Scan for the cell matching the given text and deliver its (X, Y) coordinate at center. 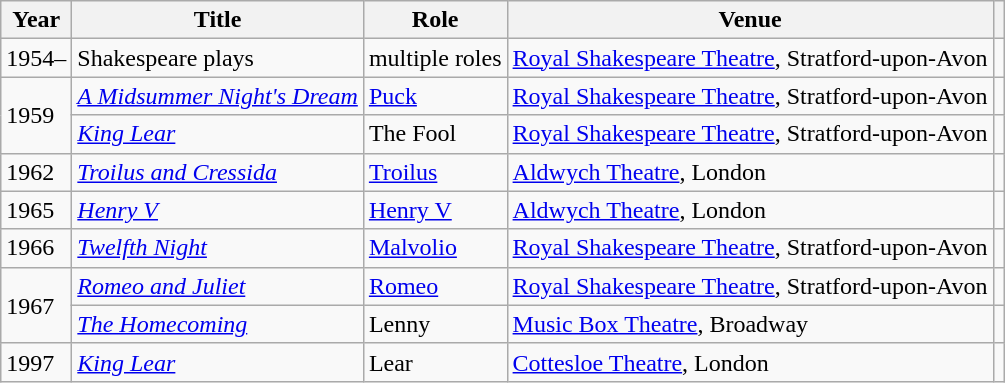
1997 (36, 362)
Puck (435, 96)
Lear (435, 362)
The Homecoming (218, 324)
The Fool (435, 134)
A Midsummer Night's Dream (218, 96)
Romeo (435, 286)
Shakespeare plays (218, 58)
1959 (36, 115)
Role (435, 20)
Year (36, 20)
multiple roles (435, 58)
1954– (36, 58)
Twelfth Night (218, 248)
1966 (36, 248)
Cottesloe Theatre, London (750, 362)
Venue (750, 20)
Romeo and Juliet (218, 286)
1962 (36, 172)
1965 (36, 210)
Troilus and Cressida (218, 172)
Title (218, 20)
1967 (36, 305)
Malvolio (435, 248)
Music Box Theatre, Broadway (750, 324)
Troilus (435, 172)
Lenny (435, 324)
